Extract the [X, Y] coordinate from the center of the cell holding the provided text.  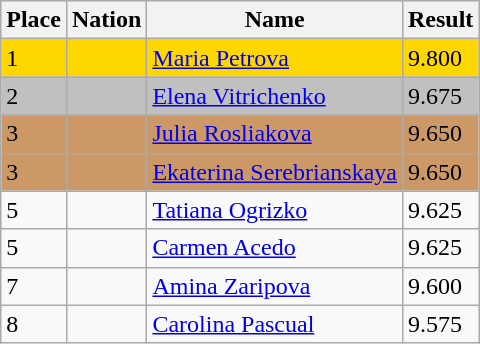
7 [34, 286]
9.800 [440, 58]
Tatiana Ogrizko [275, 210]
Elena Vitrichenko [275, 96]
Nation [106, 20]
8 [34, 324]
Name [275, 20]
Carolina Pascual [275, 324]
Place [34, 20]
2 [34, 96]
1 [34, 58]
Result [440, 20]
Julia Rosliakova [275, 134]
9.675 [440, 96]
9.600 [440, 286]
9.575 [440, 324]
Maria Petrova [275, 58]
Amina Zaripova [275, 286]
Carmen Acedo [275, 248]
Ekaterina Serebrianskaya [275, 172]
